Determine the (x, y) coordinate at the center of the cell enclosing the given text.  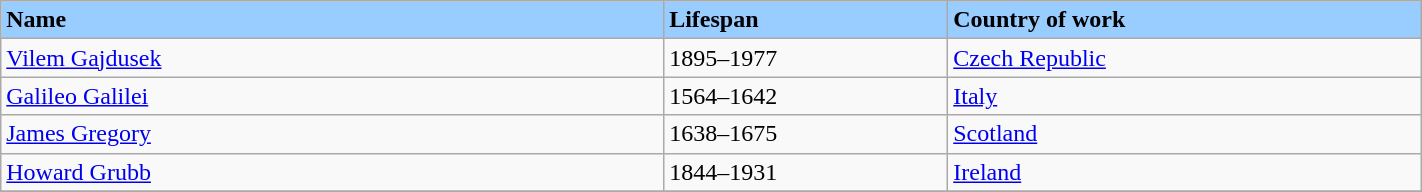
Lifespan (806, 20)
Howard Grubb (332, 172)
Italy (1185, 96)
1564–1642 (806, 96)
1844–1931 (806, 172)
Galileo Galilei (332, 96)
Vilem Gajdusek (332, 58)
1638–1675 (806, 134)
Ireland (1185, 172)
Name (332, 20)
Country of work (1185, 20)
James Gregory (332, 134)
1895–1977 (806, 58)
Czech Republic (1185, 58)
Scotland (1185, 134)
